Locate the cell with the specified text and output its (x, y) center coordinate. 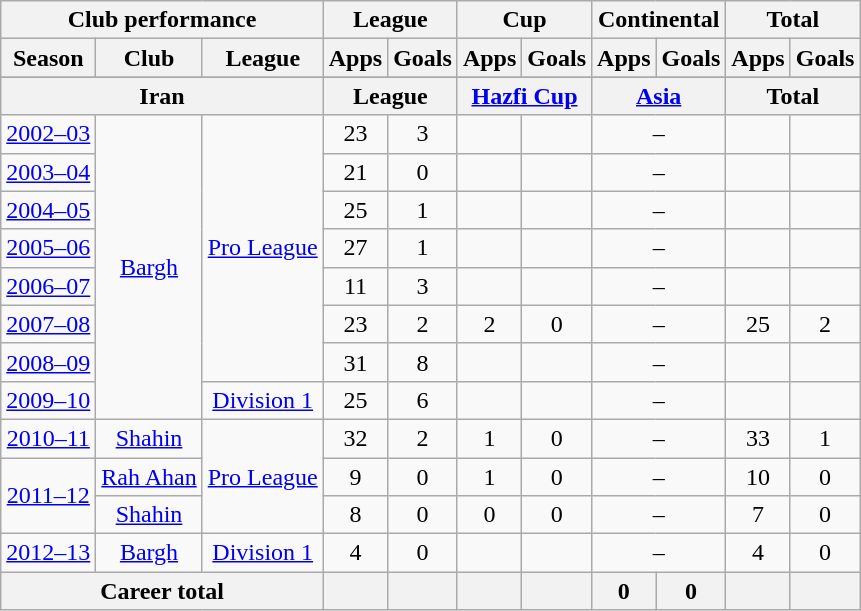
Club (149, 58)
2005–06 (48, 248)
2009–10 (48, 400)
Asia (659, 96)
32 (355, 438)
21 (355, 172)
6 (423, 400)
33 (758, 438)
Career total (162, 591)
Season (48, 58)
Continental (659, 20)
10 (758, 477)
2011–12 (48, 496)
7 (758, 515)
Rah Ahan (149, 477)
2012–13 (48, 553)
2008–09 (48, 362)
2006–07 (48, 286)
27 (355, 248)
2010–11 (48, 438)
Cup (524, 20)
Hazfi Cup (524, 96)
9 (355, 477)
2003–04 (48, 172)
11 (355, 286)
2007–08 (48, 324)
2004–05 (48, 210)
Club performance (162, 20)
Iran (162, 96)
2002–03 (48, 134)
31 (355, 362)
